Pinpoint the cell where the given text exists, returning its [X, Y] midpoint coordinate. 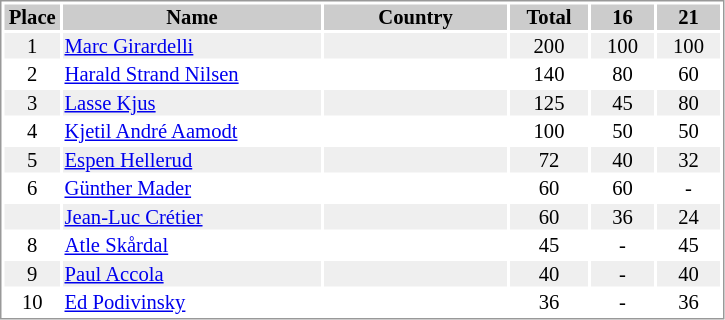
72 [549, 160]
9 [32, 274]
1 [32, 46]
3 [32, 103]
10 [32, 303]
140 [549, 75]
Total [549, 17]
6 [32, 189]
Ed Podivinsky [192, 303]
Paul Accola [192, 274]
32 [688, 160]
Jean-Luc Crétier [192, 217]
4 [32, 131]
Atle Skårdal [192, 245]
21 [688, 17]
Name [192, 17]
8 [32, 245]
16 [622, 17]
24 [688, 217]
Kjetil André Aamodt [192, 131]
Günther Mader [192, 189]
Harald Strand Nilsen [192, 75]
Lasse Kjus [192, 103]
5 [32, 160]
Espen Hellerud [192, 160]
Place [32, 17]
Marc Girardelli [192, 46]
Country [416, 17]
200 [549, 46]
125 [549, 103]
2 [32, 75]
